Output the (x, y) coordinate of the center of the cell containing the given text.  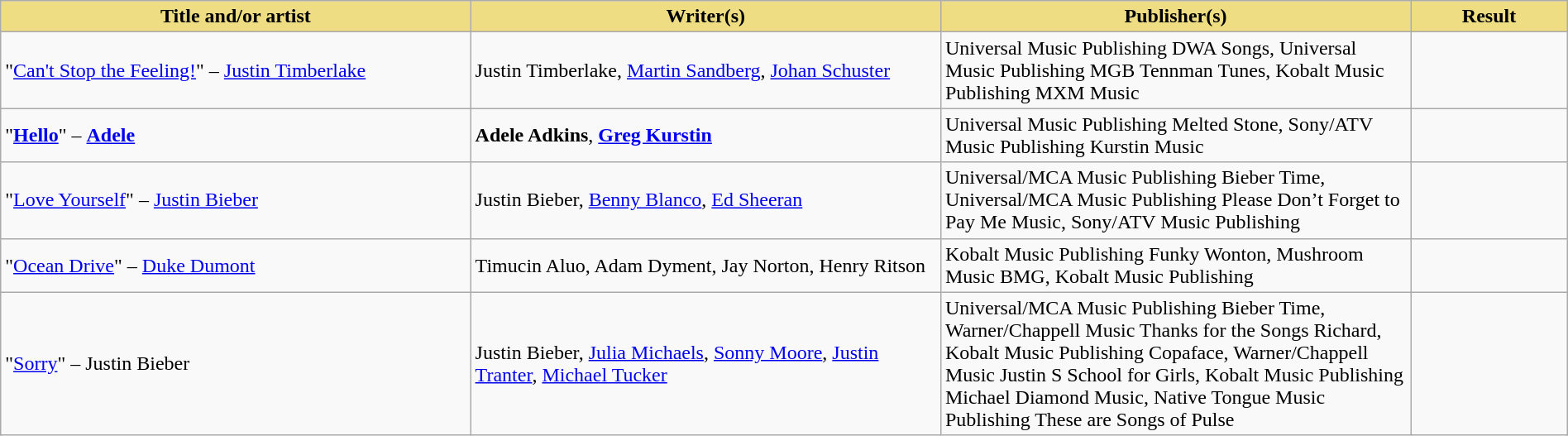
"Hello" – Adele (236, 136)
"Ocean Drive" – Duke Dumont (236, 265)
Publisher(s) (1175, 17)
"Sorry" – Justin Bieber (236, 364)
Universal/MCA Music Publishing Bieber Time, Universal/MCA Music Publishing Please Don’t Forget to Pay Me Music, Sony/ATV Music Publishing (1175, 200)
Justin Bieber, Julia Michaels, Sonny Moore, Justin Tranter, Michael Tucker (705, 364)
Adele Adkins, Greg Kurstin (705, 136)
Universal Music Publishing DWA Songs, Universal Music Publishing MGB Tennman Tunes, Kobalt Music Publishing MXM Music (1175, 70)
"Can't Stop the Feeling!" – Justin Timberlake (236, 70)
Justin Bieber, Benny Blanco, Ed Sheeran (705, 200)
Title and/or artist (236, 17)
Universal Music Publishing Melted Stone, Sony/ATV Music Publishing Kurstin Music (1175, 136)
Result (1489, 17)
Timucin Aluo, Adam Dyment, Jay Norton, Henry Ritson (705, 265)
"Love Yourself" – Justin Bieber (236, 200)
Kobalt Music Publishing Funky Wonton, Mushroom Music BMG, Kobalt Music Publishing (1175, 265)
Justin Timberlake, Martin Sandberg, Johan Schuster (705, 70)
Writer(s) (705, 17)
